Search for the cell housing the specified text and yield its [x, y] center coordinate. 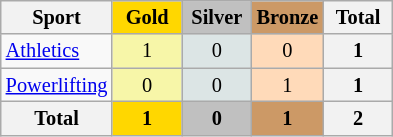
Athletics [57, 51]
Powerlifting [57, 85]
2 [358, 118]
Gold [147, 17]
Sport [57, 17]
Bronze [288, 17]
Silver [217, 17]
